Capture the cell that displays the provided text and extract its (X, Y) central coordinate. 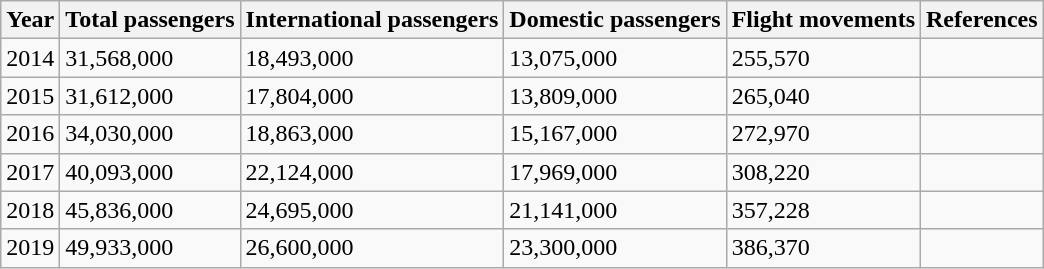
24,695,000 (372, 210)
2016 (30, 134)
21,141,000 (615, 210)
13,809,000 (615, 96)
49,933,000 (150, 248)
22,124,000 (372, 172)
31,612,000 (150, 96)
2019 (30, 248)
18,863,000 (372, 134)
26,600,000 (372, 248)
2018 (30, 210)
Total passengers (150, 20)
386,370 (823, 248)
23,300,000 (615, 248)
31,568,000 (150, 58)
13,075,000 (615, 58)
272,970 (823, 134)
Flight movements (823, 20)
18,493,000 (372, 58)
40,093,000 (150, 172)
17,969,000 (615, 172)
357,228 (823, 210)
2015 (30, 96)
International passengers (372, 20)
45,836,000 (150, 210)
308,220 (823, 172)
15,167,000 (615, 134)
Year (30, 20)
2014 (30, 58)
Domestic passengers (615, 20)
References (982, 20)
34,030,000 (150, 134)
265,040 (823, 96)
255,570 (823, 58)
2017 (30, 172)
17,804,000 (372, 96)
